Provide the [x, y] coordinate of the cell's center where the given text is located.  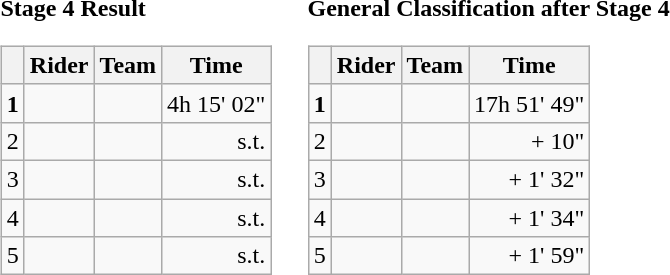
4h 15' 02" [216, 103]
17h 51' 49" [530, 103]
+ 10" [530, 141]
+ 1' 34" [530, 217]
+ 1' 32" [530, 179]
+ 1' 59" [530, 256]
